From the cell containing the given text, extract its center point as [x, y] coordinate. 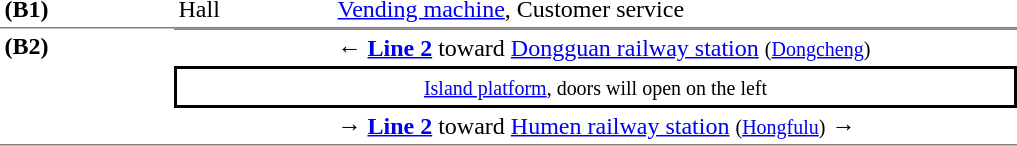
→ Line 2 toward Humen railway station (Hongfulu) → [675, 127]
(B2) [87, 86]
Island platform, doors will open on the left [596, 87]
← Line 2 toward Dongguan railway station (Dongcheng) [675, 47]
